Determine the (x, y) coordinate at the center of the cell enclosing the given text.  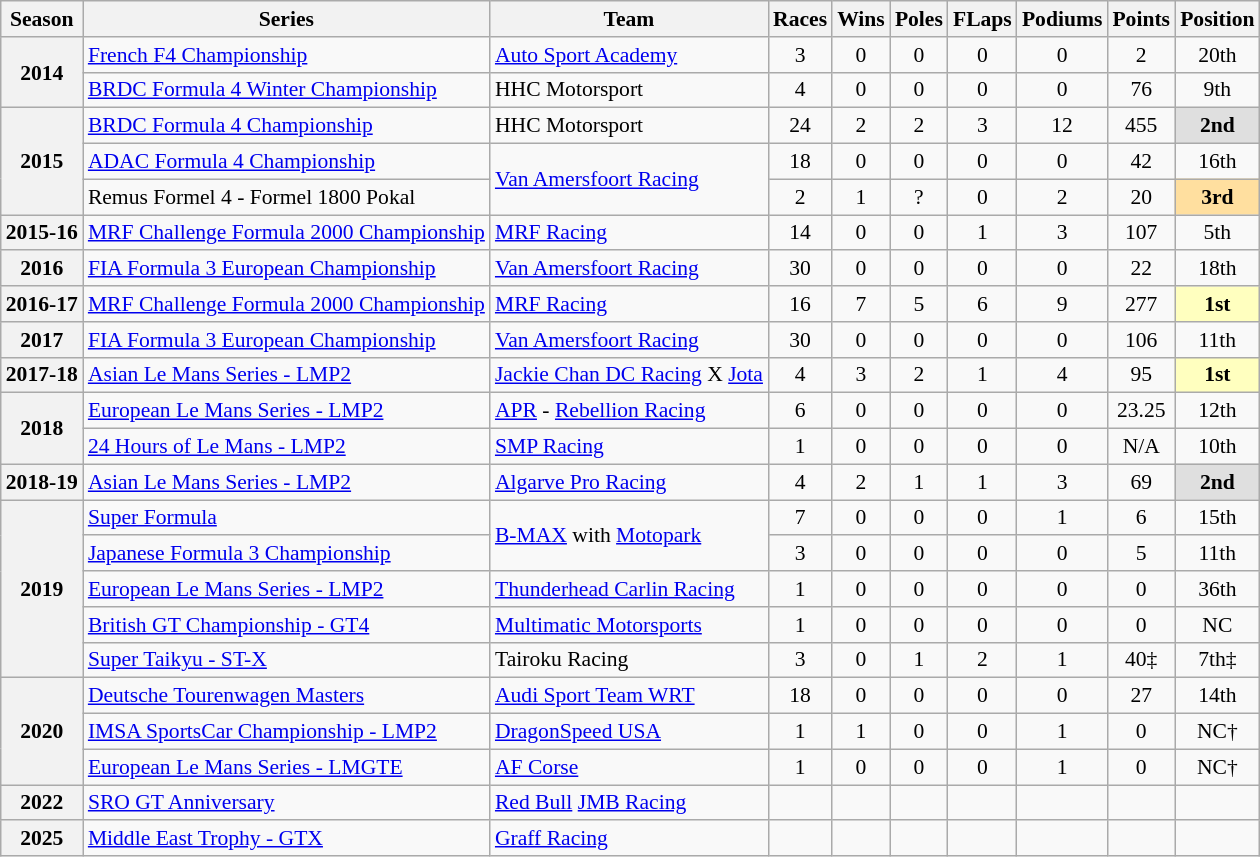
24 (800, 126)
Multimatic Motorsports (629, 625)
455 (1141, 126)
2016-17 (42, 304)
42 (1141, 162)
2015-16 (42, 233)
European Le Mans Series - LMGTE (286, 767)
Series (286, 19)
2020 (42, 732)
French F4 Championship (286, 55)
107 (1141, 233)
69 (1141, 482)
16 (800, 304)
B-MAX with Motopark (629, 536)
APR - Rebellion Racing (629, 411)
Poles (919, 19)
Audi Sport Team WRT (629, 696)
18th (1217, 269)
2022 (42, 803)
23.25 (1141, 411)
5th (1217, 233)
Red Bull JMB Racing (629, 803)
Jackie Chan DC Racing X Jota (629, 375)
2014 (42, 72)
2018-19 (42, 482)
16th (1217, 162)
British GT Championship - GT4 (286, 625)
12 (1062, 126)
Thunderhead Carlin Racing (629, 589)
10th (1217, 447)
2015 (42, 162)
27 (1141, 696)
76 (1141, 90)
? (919, 197)
2019 (42, 589)
Super Taikyu - ST-X (286, 660)
NC (1217, 625)
2017 (42, 340)
9 (1062, 304)
95 (1141, 375)
Japanese Formula 3 Championship (286, 554)
14 (800, 233)
BRDC Formula 4 Winter Championship (286, 90)
Season (42, 19)
Auto Sport Academy (629, 55)
36th (1217, 589)
Position (1217, 19)
7th‡ (1217, 660)
3rd (1217, 197)
ADAC Formula 4 Championship (286, 162)
15th (1217, 518)
SRO GT Anniversary (286, 803)
BRDC Formula 4 Championship (286, 126)
12th (1217, 411)
20th (1217, 55)
Graff Racing (629, 839)
Super Formula (286, 518)
SMP Racing (629, 447)
20 (1141, 197)
2017-18 (42, 375)
14th (1217, 696)
Algarve Pro Racing (629, 482)
AF Corse (629, 767)
DragonSpeed USA (629, 732)
Wins (861, 19)
106 (1141, 340)
24 Hours of Le Mans - LMP2 (286, 447)
IMSA SportsCar Championship - LMP2 (286, 732)
2025 (42, 839)
277 (1141, 304)
FLaps (982, 19)
40‡ (1141, 660)
N/A (1141, 447)
Podiums (1062, 19)
2018 (42, 428)
Deutsche Tourenwagen Masters (286, 696)
22 (1141, 269)
Races (800, 19)
Middle East Trophy - GTX (286, 839)
Remus Formel 4 - Formel 1800 Pokal (286, 197)
Tairoku Racing (629, 660)
9th (1217, 90)
Points (1141, 19)
Team (629, 19)
2016 (42, 269)
